Search for the cell housing the specified text and yield its [X, Y] center coordinate. 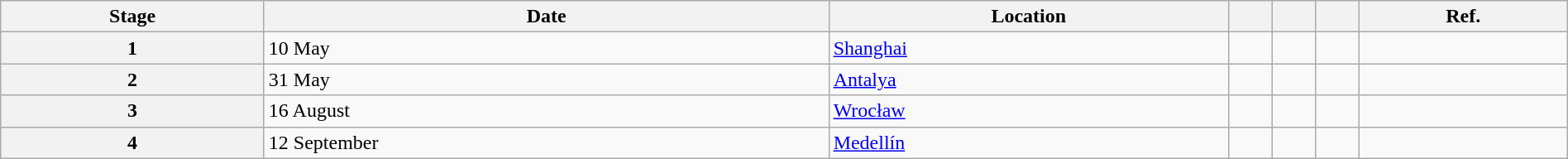
Shanghai [1029, 48]
31 May [546, 79]
2 [132, 79]
4 [132, 142]
Ref. [1463, 17]
Wrocław [1029, 111]
Location [1029, 17]
10 May [546, 48]
Stage [132, 17]
Medellín [1029, 142]
1 [132, 48]
Date [546, 17]
Antalya [1029, 79]
12 September [546, 142]
3 [132, 111]
16 August [546, 111]
